Identify which cell holds the provided text, then report its [x, y] central coordinate. 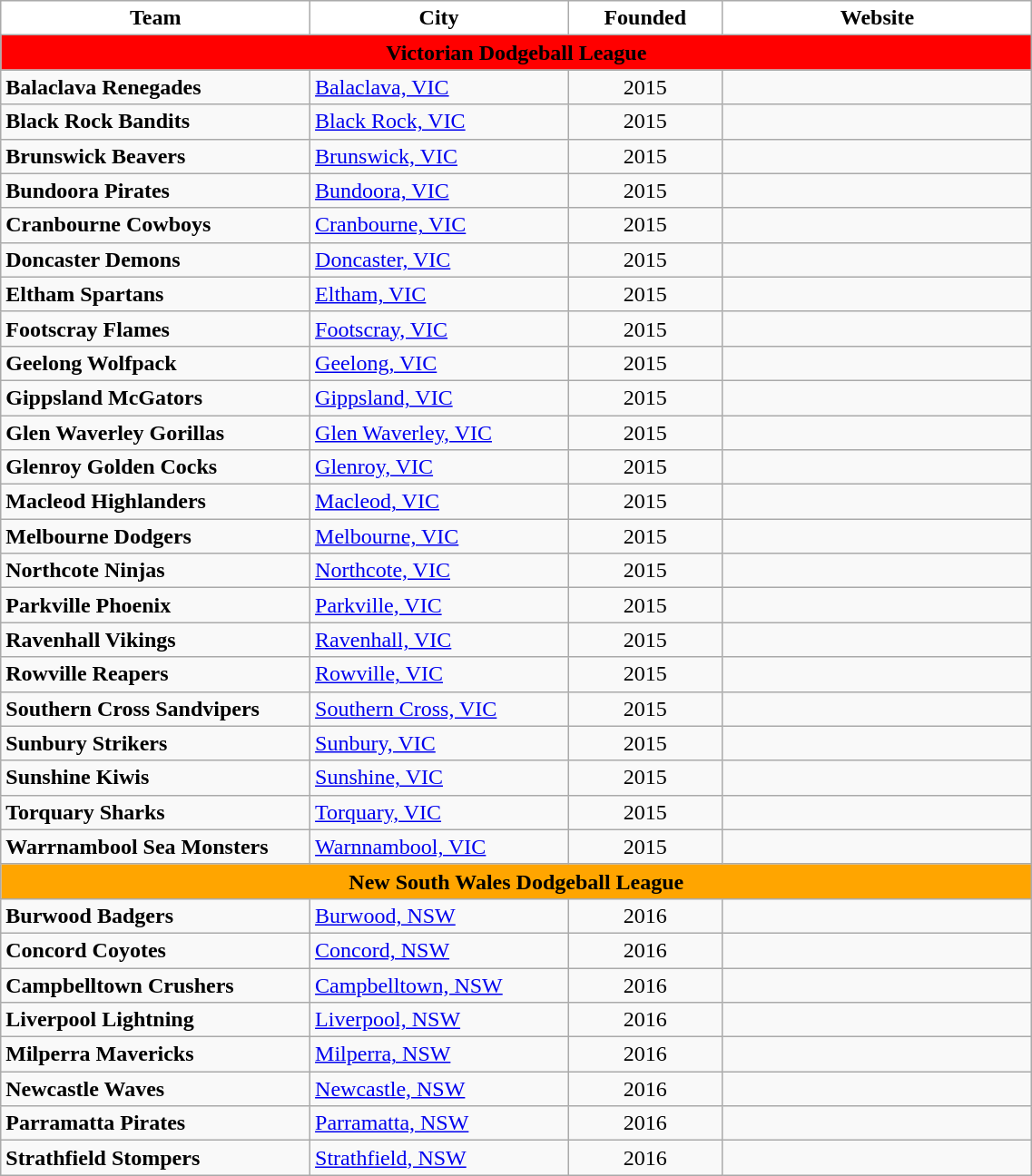
City [439, 18]
Brunswick, VIC [439, 156]
Sunbury, VIC [439, 743]
Gippsland, VIC [439, 397]
Balaclava, VIC [439, 87]
Rowville, VIC [439, 674]
Parramatta Pirates [156, 1123]
Glen Waverley, VIC [439, 433]
Sunshine, VIC [439, 778]
Liverpool, NSW [439, 1020]
Balaclava Renegades [156, 87]
Rowville Reapers [156, 674]
Footscray Flames [156, 328]
Melbourne, VIC [439, 536]
Eltham Spartans [156, 294]
Parramatta, NSW [439, 1123]
Milperra Mavericks [156, 1054]
Geelong, VIC [439, 363]
Victorian Dodgeball League [516, 53]
Glenroy, VIC [439, 467]
Parkville, VIC [439, 605]
Brunswick Beavers [156, 156]
Burwood, NSW [439, 916]
New South Wales Dodgeball League [516, 881]
Website [877, 18]
Burwood Badgers [156, 916]
Doncaster, VIC [439, 260]
Bundoora Pirates [156, 191]
Cranbourne, VIC [439, 225]
Black Rock Bandits [156, 122]
Black Rock, VIC [439, 122]
Glenroy Golden Cocks [156, 467]
Macleod Highlanders [156, 502]
Melbourne Dodgers [156, 536]
Newcastle Waves [156, 1089]
Parkville Phoenix [156, 605]
Milperra, NSW [439, 1054]
Warrnambool Sea Monsters [156, 847]
Torquary, VIC [439, 812]
Geelong Wolfpack [156, 363]
Strathfield, NSW [439, 1158]
Footscray, VIC [439, 328]
Northcote, VIC [439, 571]
Southern Cross Sandvipers [156, 709]
Warnnambool, VIC [439, 847]
Sunbury Strikers [156, 743]
Ravenhall, VIC [439, 640]
Newcastle, NSW [439, 1089]
Campbelltown Crushers [156, 985]
Bundoora, VIC [439, 191]
Team [156, 18]
Southern Cross, VIC [439, 709]
Founded [645, 18]
Northcote Ninjas [156, 571]
Cranbourne Cowboys [156, 225]
Campbelltown, NSW [439, 985]
Liverpool Lightning [156, 1020]
Eltham, VIC [439, 294]
Macleod, VIC [439, 502]
Strathfield Stompers [156, 1158]
Torquary Sharks [156, 812]
Sunshine Kiwis [156, 778]
Glen Waverley Gorillas [156, 433]
Concord, NSW [439, 950]
Gippsland McGators [156, 397]
Concord Coyotes [156, 950]
Doncaster Demons [156, 260]
Ravenhall Vikings [156, 640]
